Locate the cell with the specified text and output its (X, Y) center coordinate. 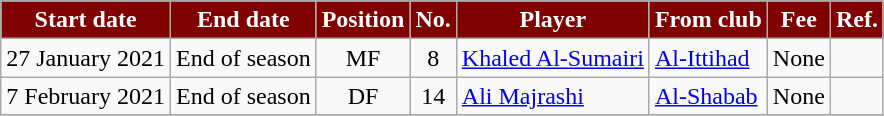
DF (363, 96)
Ref. (856, 20)
Start date (86, 20)
Al-Shabab (708, 96)
14 (433, 96)
Khaled Al-Sumairi (552, 58)
7 February 2021 (86, 96)
8 (433, 58)
MF (363, 58)
Position (363, 20)
From club (708, 20)
No. (433, 20)
27 January 2021 (86, 58)
Al-Ittihad (708, 58)
Fee (798, 20)
Player (552, 20)
Ali Majrashi (552, 96)
End date (243, 20)
